Locate the cell with the specified text and output its (X, Y) center coordinate. 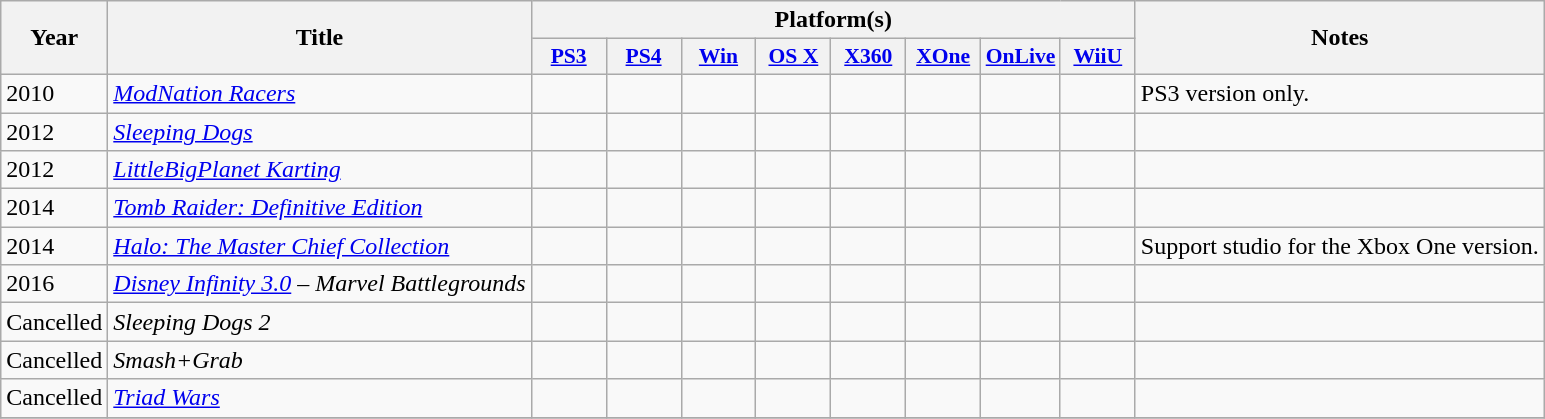
Disney Infinity 3.0 – Marvel Battlegrounds (320, 284)
Year (54, 38)
XOne (944, 57)
Triad Wars (320, 398)
Tomb Raider: Definitive Edition (320, 208)
WiiU (1098, 57)
Support studio for the Xbox One version. (1340, 246)
ModNation Racers (320, 93)
OnLive (1021, 57)
PS3 version only. (1340, 93)
Title (320, 38)
Notes (1340, 38)
Sleeping Dogs 2 (320, 322)
Win (718, 57)
Halo: The Master Chief Collection (320, 246)
PS4 (644, 57)
X360 (868, 57)
PS3 (568, 57)
LittleBigPlanet Karting (320, 170)
Platform(s) (833, 20)
Smash+Grab (320, 360)
Sleeping Dogs (320, 131)
OS X (794, 57)
2016 (54, 284)
2010 (54, 93)
